Locate the cell with the specified text and output its (x, y) center coordinate. 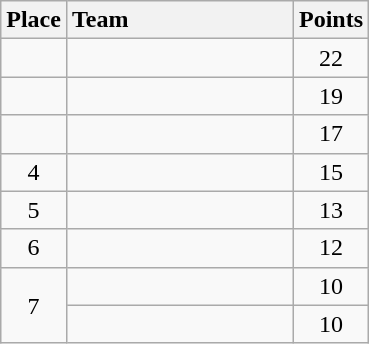
12 (332, 248)
19 (332, 96)
4 (34, 172)
Place (34, 20)
15 (332, 172)
22 (332, 58)
13 (332, 210)
Team (180, 20)
5 (34, 210)
17 (332, 134)
Points (332, 20)
6 (34, 248)
7 (34, 305)
